For the text-containing cell, return its midpoint in (x, y) coordinate format. 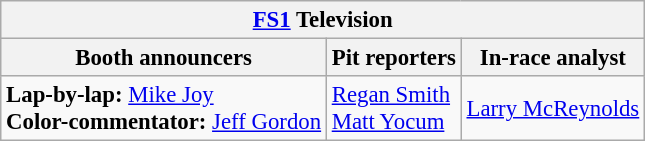
Booth announcers (164, 58)
Lap-by-lap: Mike JoyColor-commentator: Jeff Gordon (164, 108)
FS1 Television (323, 20)
Pit reporters (394, 58)
Regan SmithMatt Yocum (394, 108)
In-race analyst (552, 58)
Larry McReynolds (552, 108)
